Scan for the cell matching the given text and deliver its [X, Y] coordinate at center. 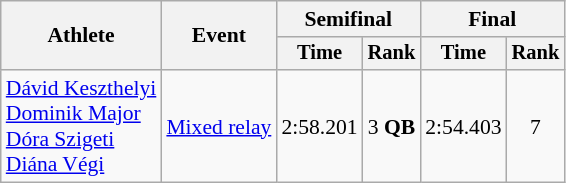
Mixed relay [218, 126]
Dávid KeszthelyiDominik MajorDóra SzigetiDiána Végi [82, 126]
7 [536, 126]
Event [218, 36]
Final [492, 19]
3 QB [392, 126]
Athlete [82, 36]
2:58.201 [319, 126]
Semifinal [348, 19]
2:54.403 [463, 126]
